Detect which cell encompasses the target text, then output its [X, Y] center coordinate. 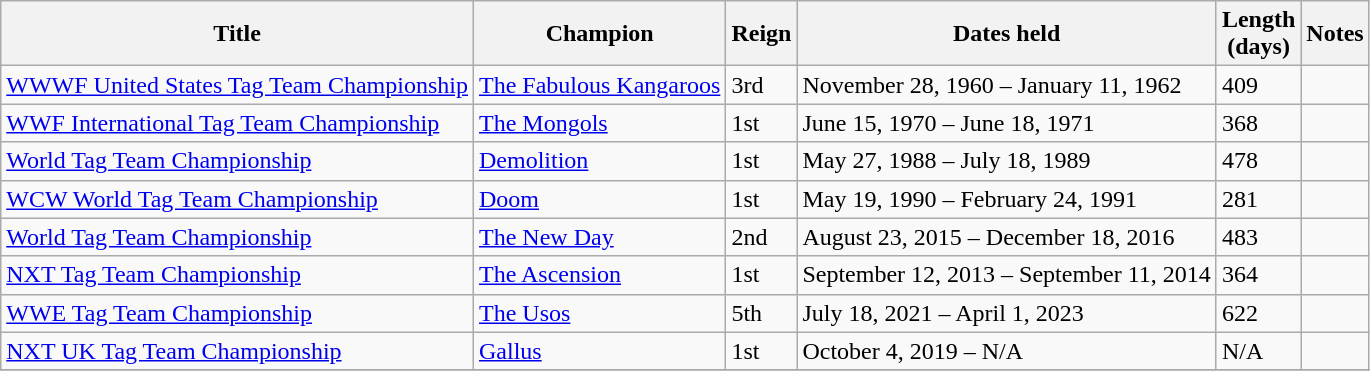
NXT UK Tag Team Championship [238, 351]
WCW World Tag Team Championship [238, 199]
July 18, 2021 – April 1, 2023 [1006, 313]
N/A [1258, 351]
622 [1258, 313]
Demolition [600, 161]
409 [1258, 85]
368 [1258, 123]
364 [1258, 275]
August 23, 2015 – December 18, 2016 [1006, 237]
Dates held [1006, 34]
Notes [1335, 34]
Doom [600, 199]
The New Day [600, 237]
The Mongols [600, 123]
WWF International Tag Team Championship [238, 123]
281 [1258, 199]
3rd [762, 85]
WWE Tag Team Championship [238, 313]
November 28, 1960 – January 11, 1962 [1006, 85]
WWWF United States Tag Team Championship [238, 85]
Champion [600, 34]
483 [1258, 237]
Gallus [600, 351]
The Usos [600, 313]
2nd [762, 237]
October 4, 2019 – N/A [1006, 351]
NXT Tag Team Championship [238, 275]
478 [1258, 161]
The Ascension [600, 275]
September 12, 2013 – September 11, 2014 [1006, 275]
Reign [762, 34]
May 19, 1990 – February 24, 1991 [1006, 199]
June 15, 1970 – June 18, 1971 [1006, 123]
5th [762, 313]
May 27, 1988 – July 18, 1989 [1006, 161]
The Fabulous Kangaroos [600, 85]
Length(days) [1258, 34]
Title [238, 34]
